Search for the cell housing the specified text and yield its (x, y) center coordinate. 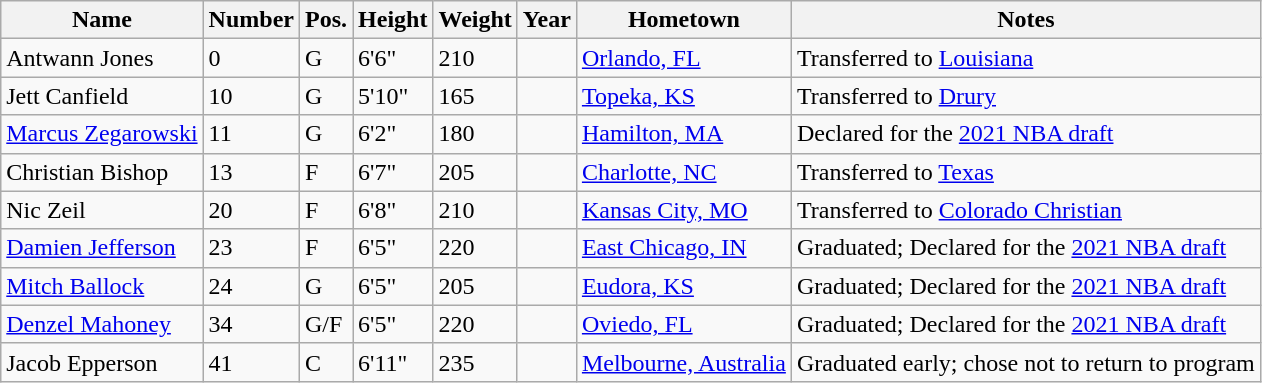
Antwann Jones (102, 58)
5'10" (393, 96)
Nic Zeil (102, 210)
6'7" (393, 172)
Kansas City, MO (684, 210)
Eudora, KS (684, 286)
Jacob Epperson (102, 362)
10 (251, 96)
Number (251, 20)
6'8" (393, 210)
Mitch Ballock (102, 286)
Notes (1026, 20)
Weight (475, 20)
Graduated early; chose not to return to program (1026, 362)
13 (251, 172)
0 (251, 58)
11 (251, 134)
Denzel Mahoney (102, 324)
Transferred to Drury (1026, 96)
180 (475, 134)
G/F (326, 324)
Name (102, 20)
Topeka, KS (684, 96)
34 (251, 324)
Pos. (326, 20)
Oviedo, FL (684, 324)
C (326, 362)
Transferred to Colorado Christian (1026, 210)
East Chicago, IN (684, 248)
Year (546, 20)
41 (251, 362)
Orlando, FL (684, 58)
Transferred to Texas (1026, 172)
Jett Canfield (102, 96)
Height (393, 20)
6'11" (393, 362)
235 (475, 362)
Melbourne, Australia (684, 362)
6'2" (393, 134)
Christian Bishop (102, 172)
Hamilton, MA (684, 134)
165 (475, 96)
24 (251, 286)
Marcus Zegarowski (102, 134)
6'6" (393, 58)
23 (251, 248)
Charlotte, NC (684, 172)
Hometown (684, 20)
Transferred to Louisiana (1026, 58)
Damien Jefferson (102, 248)
Declared for the 2021 NBA draft (1026, 134)
20 (251, 210)
